Scan for the cell matching the given text and deliver its (x, y) coordinate at center. 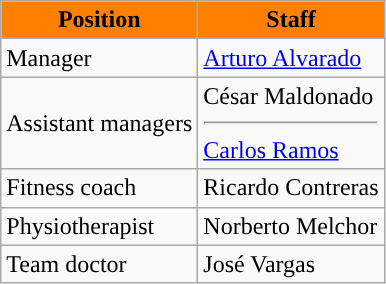
Arturo Alvarado (291, 58)
Manager (100, 58)
Physiotherapist (100, 226)
Ricardo Contreras (291, 188)
Team doctor (100, 264)
Position (100, 20)
Fitness coach (100, 188)
Staff (291, 20)
Assistant managers (100, 123)
César Maldonado Carlos Ramos (291, 123)
José Vargas (291, 264)
Norberto Melchor (291, 226)
